Return (X, Y) of the center of cell containing provided text 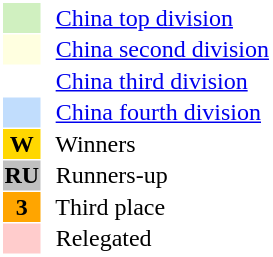
Relegated (156, 239)
RU (22, 175)
China fourth division (156, 113)
China second division (156, 49)
3 (22, 207)
W (22, 144)
Runners-up (156, 175)
China third division (156, 81)
China top division (156, 18)
Winners (156, 144)
Third place (156, 207)
